For the text-containing cell, return its midpoint in (x, y) coordinate format. 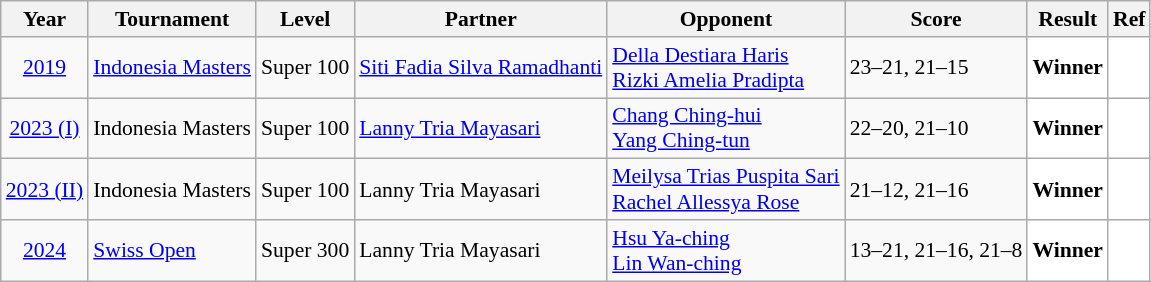
Swiss Open (172, 250)
2024 (44, 250)
Meilysa Trias Puspita Sari Rachel Allessya Rose (726, 190)
Tournament (172, 19)
Year (44, 19)
Result (1068, 19)
Super 300 (305, 250)
23–21, 21–15 (936, 68)
Partner (480, 19)
Ref (1129, 19)
Della Destiara Haris Rizki Amelia Pradipta (726, 68)
2019 (44, 68)
Score (936, 19)
Chang Ching-hui Yang Ching-tun (726, 128)
2023 (I) (44, 128)
Opponent (726, 19)
Hsu Ya-ching Lin Wan-ching (726, 250)
2023 (II) (44, 190)
Siti Fadia Silva Ramadhanti (480, 68)
13–21, 21–16, 21–8 (936, 250)
21–12, 21–16 (936, 190)
22–20, 21–10 (936, 128)
Level (305, 19)
